Output the [x, y] coordinate of the center of the cell containing the given text.  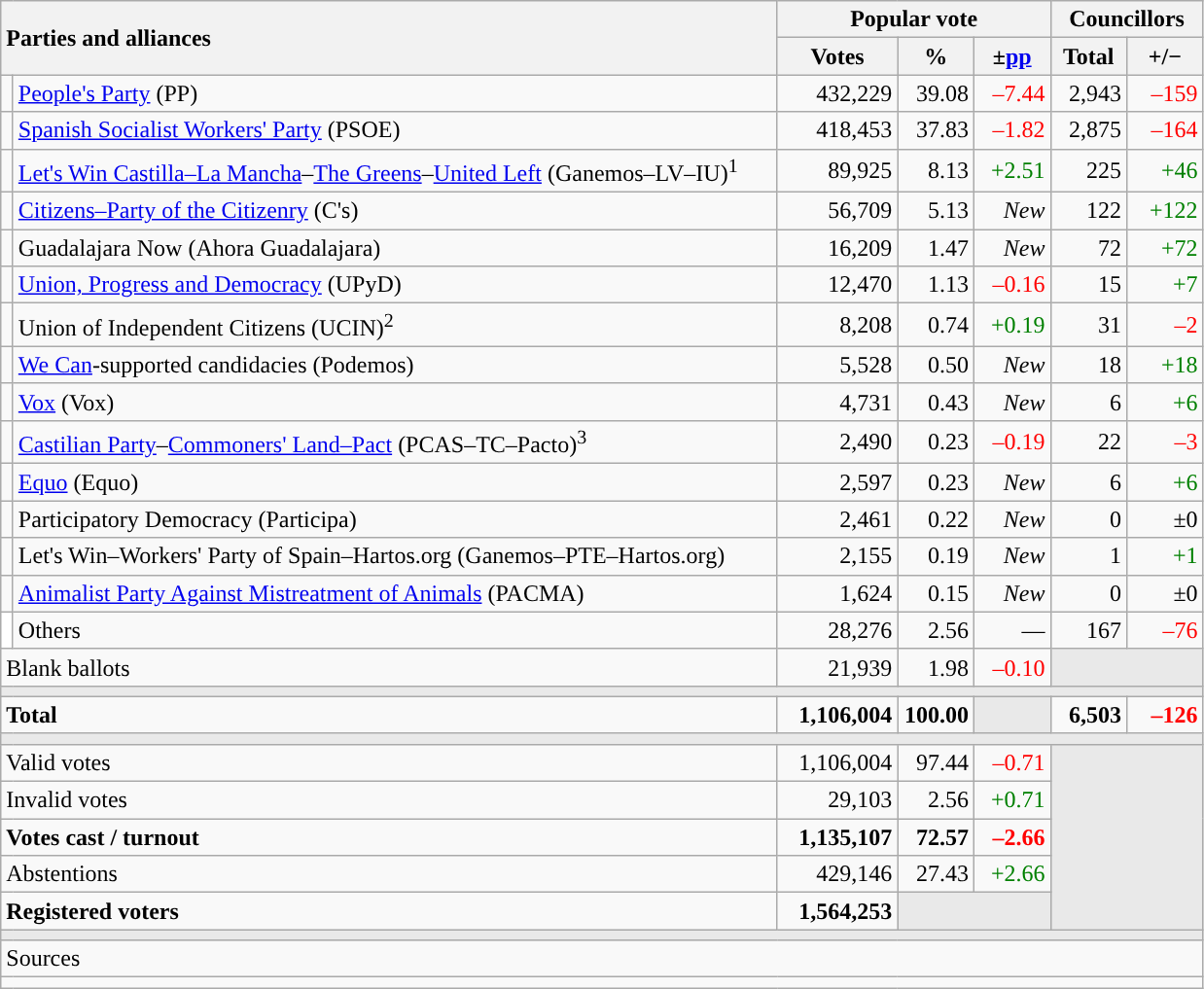
— [1011, 630]
6,503 [1089, 715]
+2.51 [1011, 171]
Sources [602, 959]
Spanish Socialist Workers' Party (PSOE) [395, 130]
15 [1089, 285]
31 [1089, 325]
56,709 [837, 211]
5,528 [837, 365]
2,155 [837, 556]
–7.44 [1011, 93]
37.83 [936, 130]
225 [1089, 171]
432,229 [837, 93]
0.19 [936, 556]
72 [1089, 248]
18 [1089, 365]
1,624 [837, 593]
+0.71 [1011, 800]
–164 [1165, 130]
Blank ballots [389, 667]
Vox (Vox) [395, 402]
Castilian Party–Commoners' Land–Pact (PCAS–TC–Pacto)3 [395, 442]
+72 [1165, 248]
–1.82 [1011, 130]
2,461 [837, 519]
429,146 [837, 874]
5.13 [936, 211]
–0.16 [1011, 285]
Invalid votes [389, 800]
1,564,253 [837, 911]
0.22 [936, 519]
+46 [1165, 171]
Valid votes [389, 763]
100.00 [936, 715]
97.44 [936, 763]
1.13 [936, 285]
–0.19 [1011, 442]
% [936, 56]
1.98 [936, 667]
22 [1089, 442]
2,943 [1089, 93]
1 [1089, 556]
Others [395, 630]
+122 [1165, 211]
People's Party (PP) [395, 93]
Votes [837, 56]
2,597 [837, 482]
+18 [1165, 365]
2,875 [1089, 130]
21,939 [837, 667]
16,209 [837, 248]
We Can-supported candidacies (Podemos) [395, 365]
±pp [1011, 56]
167 [1089, 630]
Participatory Democracy (Participa) [395, 519]
0.74 [936, 325]
Union, Progress and Democracy (UPyD) [395, 285]
+/− [1165, 56]
–3 [1165, 442]
–0.10 [1011, 667]
Animalist Party Against Mistreatment of Animals (PACMA) [395, 593]
+7 [1165, 285]
39.08 [936, 93]
+1 [1165, 556]
1.47 [936, 248]
27.43 [936, 874]
Guadalajara Now (Ahora Guadalajara) [395, 248]
4,731 [837, 402]
Parties and alliances [389, 38]
0.50 [936, 365]
+0.19 [1011, 325]
12,470 [837, 285]
29,103 [837, 800]
Equo (Equo) [395, 482]
72.57 [936, 837]
418,453 [837, 130]
Union of Independent Citizens (UCIN)2 [395, 325]
1,135,107 [837, 837]
0.15 [936, 593]
–2 [1165, 325]
Abstentions [389, 874]
Let's Win Castilla–La Mancha–The Greens–United Left (Ganemos–LV–IU)1 [395, 171]
Councillors [1126, 19]
Popular vote [914, 19]
–126 [1165, 715]
0.43 [936, 402]
–2.66 [1011, 837]
122 [1089, 211]
8,208 [837, 325]
89,925 [837, 171]
–76 [1165, 630]
+2.66 [1011, 874]
Citizens–Party of the Citizenry (C's) [395, 211]
28,276 [837, 630]
–0.71 [1011, 763]
2,490 [837, 442]
Let's Win–Workers' Party of Spain–Hartos.org (Ganemos–PTE–Hartos.org) [395, 556]
–159 [1165, 93]
8.13 [936, 171]
Votes cast / turnout [389, 837]
Registered voters [389, 911]
